From the cell containing the given text, extract its center point as [x, y] coordinate. 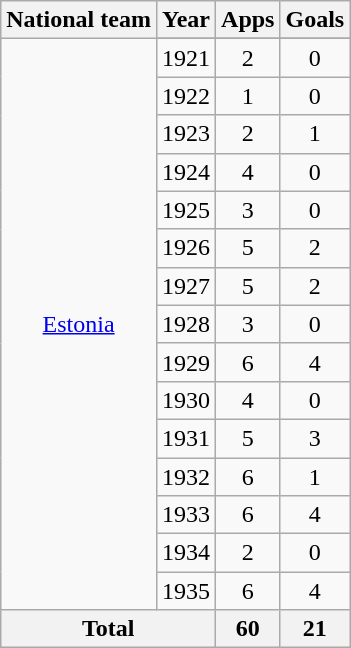
Year [186, 20]
National team [79, 20]
21 [315, 629]
1924 [186, 172]
1933 [186, 515]
1934 [186, 553]
60 [248, 629]
1921 [186, 58]
1923 [186, 134]
1927 [186, 286]
1928 [186, 324]
1925 [186, 210]
Apps [248, 20]
1930 [186, 400]
1932 [186, 477]
1931 [186, 438]
1926 [186, 248]
1922 [186, 96]
1929 [186, 362]
1935 [186, 591]
Total [108, 629]
Goals [315, 20]
Estonia [79, 324]
